Identify which cell holds the provided text, then report its (X, Y) central coordinate. 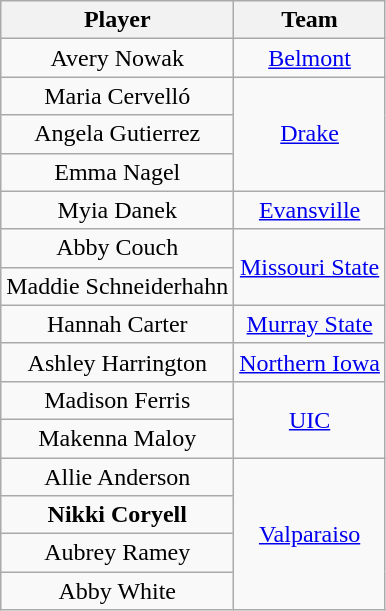
Missouri State (310, 267)
Myia Danek (118, 210)
Maddie Schneiderhahn (118, 286)
Valparaiso (310, 534)
Player (118, 20)
Angela Gutierrez (118, 134)
Ashley Harrington (118, 362)
Emma Nagel (118, 172)
Murray State (310, 324)
Nikki Coryell (118, 515)
Aubrey Ramey (118, 553)
Abby Couch (118, 248)
UIC (310, 419)
Makenna Maloy (118, 438)
Team (310, 20)
Allie Anderson (118, 477)
Madison Ferris (118, 400)
Maria Cervelló (118, 96)
Abby White (118, 591)
Avery Nowak (118, 58)
Northern Iowa (310, 362)
Belmont (310, 58)
Hannah Carter (118, 324)
Evansville (310, 210)
Drake (310, 134)
